Scan for the cell matching the given text and deliver its (X, Y) coordinate at center. 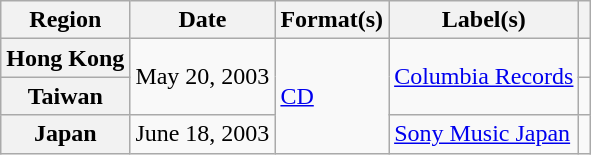
Region (66, 20)
Hong Kong (66, 58)
Sony Music Japan (484, 134)
May 20, 2003 (202, 77)
June 18, 2003 (202, 134)
Date (202, 20)
Columbia Records (484, 77)
Taiwan (66, 96)
Japan (66, 134)
Label(s) (484, 20)
Format(s) (332, 20)
CD (332, 96)
